Detect which cell encompasses the target text, then output its [x, y] center coordinate. 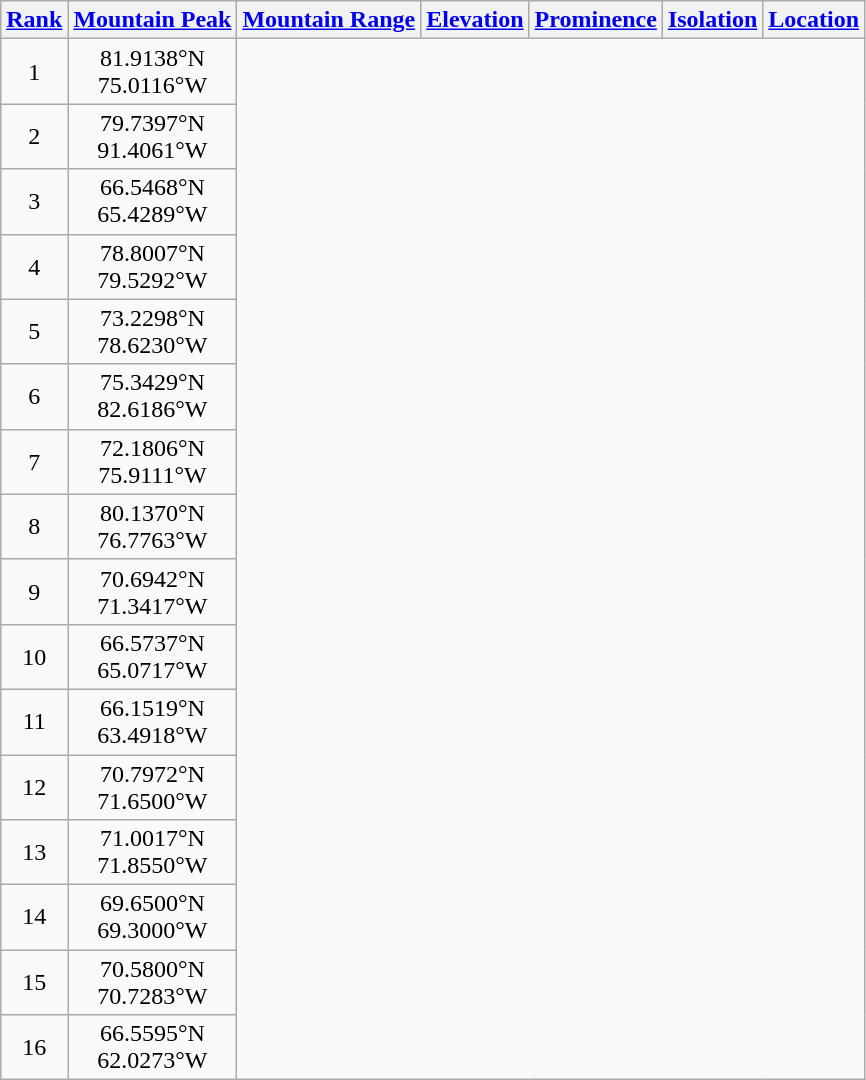
15 [34, 982]
6 [34, 396]
8 [34, 526]
Isolation [712, 20]
66.1519°N63.4918°W [152, 722]
1 [34, 72]
9 [34, 592]
10 [34, 656]
4 [34, 266]
66.5468°N65.4289°W [152, 202]
80.1370°N76.7763°W [152, 526]
12 [34, 786]
Elevation [475, 20]
Location [814, 20]
78.8007°N79.5292°W [152, 266]
70.6942°N71.3417°W [152, 592]
81.9138°N75.0116°W [152, 72]
79.7397°N91.4061°W [152, 136]
73.2298°N78.6230°W [152, 332]
13 [34, 852]
3 [34, 202]
Prominence [596, 20]
70.5800°N70.7283°W [152, 982]
Mountain Peak [152, 20]
75.3429°N82.6186°W [152, 396]
14 [34, 918]
70.7972°N71.6500°W [152, 786]
71.0017°N71.8550°W [152, 852]
Mountain Range [329, 20]
2 [34, 136]
16 [34, 1048]
5 [34, 332]
66.5737°N65.0717°W [152, 656]
Rank [34, 20]
66.5595°N62.0273°W [152, 1048]
69.6500°N69.3000°W [152, 918]
11 [34, 722]
72.1806°N75.9111°W [152, 462]
7 [34, 462]
